Pinpoint the cell where the given text exists, returning its [X, Y] midpoint coordinate. 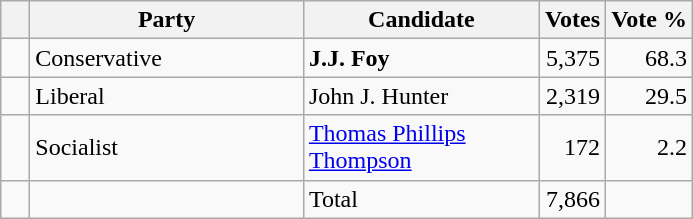
29.5 [650, 96]
Total [421, 199]
68.3 [650, 58]
Votes [572, 20]
2.2 [650, 148]
John J. Hunter [421, 96]
2,319 [572, 96]
Vote % [650, 20]
Conservative [167, 58]
Candidate [421, 20]
7,866 [572, 199]
Thomas Phillips Thompson [421, 148]
J.J. Foy [421, 58]
Party [167, 20]
Liberal [167, 96]
5,375 [572, 58]
172 [572, 148]
Socialist [167, 148]
